Output the [X, Y] coordinate of the center of the cell containing the given text.  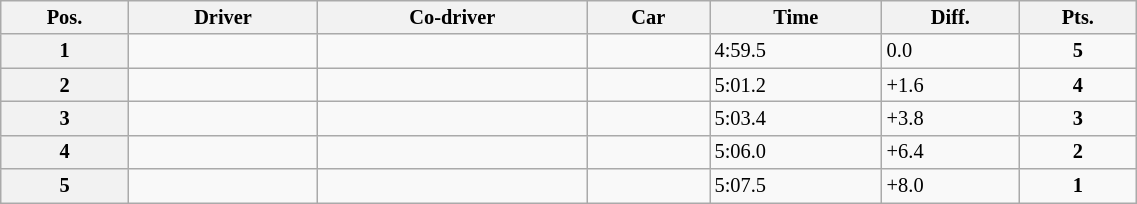
Pts. [1078, 17]
5:07.5 [796, 186]
5:06.0 [796, 152]
Car [648, 17]
5:01.2 [796, 85]
Driver [223, 17]
Diff. [950, 17]
Time [796, 17]
5:03.4 [796, 118]
+3.8 [950, 118]
+1.6 [950, 85]
+6.4 [950, 152]
Co-driver [452, 17]
0.0 [950, 51]
+8.0 [950, 186]
4:59.5 [796, 51]
Pos. [65, 17]
